Return [x, y] of the center of cell containing provided text 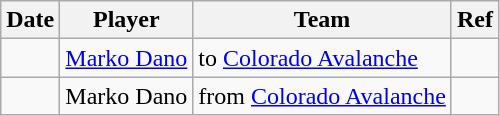
Player [126, 20]
Team [322, 20]
Ref [474, 20]
to Colorado Avalanche [322, 58]
Date [30, 20]
from Colorado Avalanche [322, 96]
